Output the (x, y) coordinate of the center of the cell containing the given text.  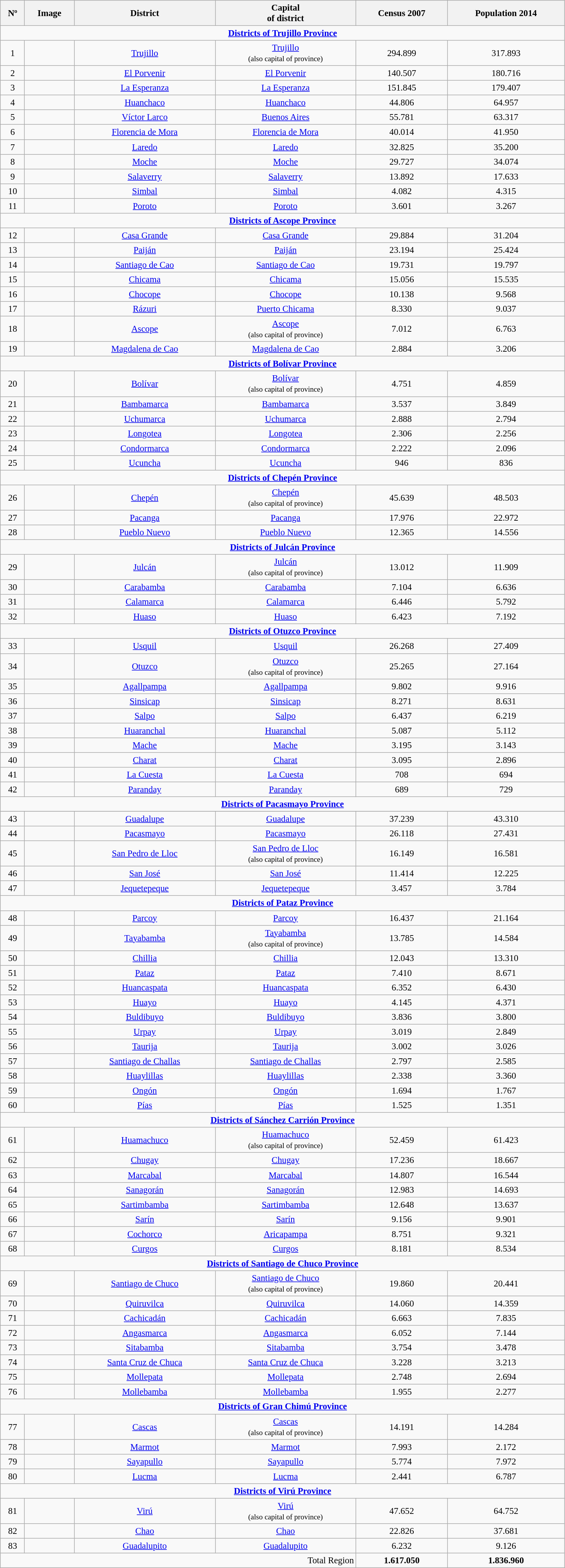
1 (13, 53)
22 (13, 419)
Víctor Larco (145, 117)
29.884 (402, 235)
32 (13, 617)
31.204 (506, 235)
2.797 (402, 1061)
District (145, 13)
64.957 (506, 103)
56 (13, 1047)
689 (402, 789)
37.239 (402, 819)
50 (13, 958)
8.631 (506, 701)
61.423 (506, 1140)
4.315 (506, 191)
2.748 (402, 1377)
46 (13, 874)
9 (13, 176)
11.909 (506, 567)
29.727 (402, 162)
6.430 (506, 988)
12.983 (402, 1190)
6.446 (402, 602)
Ascope (145, 329)
44 (13, 834)
140.507 (402, 73)
12.043 (402, 958)
58 (13, 1076)
5.112 (506, 730)
6.437 (402, 716)
13.892 (402, 176)
Population 2014 (506, 13)
14.693 (506, 1190)
3.206 (506, 349)
33 (13, 646)
Bolívar (145, 384)
Cochorco (145, 1234)
18.667 (506, 1160)
22.826 (402, 1531)
26.118 (402, 834)
16.544 (506, 1175)
22.972 (506, 518)
9.156 (402, 1219)
40.014 (402, 132)
Districts of Pataz Province (282, 903)
Virú (145, 1511)
74 (13, 1363)
Ascope(also capital of province) (285, 329)
54 (13, 1017)
7.835 (506, 1318)
25.265 (402, 667)
49 (13, 938)
37 (13, 716)
6.663 (402, 1318)
Virú (also capital of province) (285, 1511)
Aricapampa (285, 1234)
3 (13, 88)
9.802 (402, 686)
17.633 (506, 176)
Trujillo (145, 53)
43.310 (506, 819)
19.731 (402, 265)
6.423 (402, 617)
2.096 (506, 448)
6 (13, 132)
12 (13, 235)
23.194 (402, 250)
3.784 (506, 888)
8.271 (402, 701)
39 (13, 745)
Census 2007 (402, 13)
3.095 (402, 760)
8.181 (402, 1249)
2.306 (402, 433)
25 (13, 463)
Otuzco (also capital of province) (285, 667)
2.277 (506, 1392)
3.478 (506, 1348)
4.082 (402, 191)
4.371 (506, 1002)
2.794 (506, 419)
8.534 (506, 1249)
48 (13, 918)
27 (13, 518)
836 (506, 463)
80 (13, 1476)
26.268 (402, 646)
41.950 (506, 132)
11.414 (402, 874)
13.012 (402, 567)
52.459 (402, 1140)
64.752 (506, 1511)
72 (13, 1333)
9.568 (506, 294)
2.172 (506, 1447)
17.976 (402, 518)
Puerto Chicama (285, 309)
6.219 (506, 716)
3.267 (506, 206)
62 (13, 1160)
2.256 (506, 433)
4.859 (506, 384)
3.213 (506, 1363)
1.955 (402, 1392)
67 (13, 1234)
2.222 (402, 448)
15.535 (506, 280)
8 (13, 162)
1.617.050 (402, 1561)
48.503 (506, 498)
75 (13, 1377)
9.126 (506, 1546)
14 (13, 265)
16 (13, 294)
3.601 (402, 206)
15.056 (402, 280)
Districts of Chepén Province (282, 478)
5.087 (402, 730)
47.652 (402, 1511)
31 (13, 602)
7.104 (402, 587)
Districts of Sánchez Carrión Province (282, 1120)
Capitalof district (285, 13)
3.754 (402, 1348)
4 (13, 103)
5 (13, 117)
13.310 (506, 958)
21.164 (506, 918)
6.052 (402, 1333)
57 (13, 1061)
Image (49, 13)
9.916 (506, 686)
Bolívar (also capital of province) (285, 384)
11 (13, 206)
21 (13, 404)
4.751 (402, 384)
12.648 (402, 1205)
9.901 (506, 1219)
29 (13, 567)
12.365 (402, 532)
55 (13, 1032)
41 (13, 775)
14.191 (402, 1426)
2.694 (506, 1377)
13.785 (402, 938)
38 (13, 730)
17 (13, 309)
3.537 (402, 404)
70 (13, 1303)
1.694 (402, 1091)
17.236 (402, 1160)
45 (13, 854)
3.195 (402, 745)
3.143 (506, 745)
60 (13, 1105)
43 (13, 819)
9.037 (506, 309)
83 (13, 1546)
47 (13, 888)
Districts of Pacasmayo Province (282, 804)
Santiago de Chuco (145, 1284)
Nº (13, 13)
12.225 (506, 874)
76 (13, 1392)
27.164 (506, 667)
Districts of Otuzco Province (282, 632)
77 (13, 1426)
Trujillo (also capital of province) (285, 53)
179.407 (506, 88)
14.556 (506, 532)
19 (13, 349)
2.849 (506, 1032)
Tayabamba (145, 938)
40 (13, 760)
10.138 (402, 294)
6.763 (506, 329)
79 (13, 1461)
2.441 (402, 1476)
15 (13, 280)
3.836 (402, 1017)
3.026 (506, 1047)
64 (13, 1190)
27.409 (506, 646)
81 (13, 1511)
3.019 (402, 1032)
4.145 (402, 1002)
18 (13, 329)
37.681 (506, 1531)
8.671 (506, 973)
10 (13, 191)
Chepén (also capital of province) (285, 498)
5.774 (402, 1461)
1.767 (506, 1091)
Cascas (also capital of province) (285, 1426)
294.899 (402, 53)
28 (13, 532)
55.781 (402, 117)
14.807 (402, 1175)
694 (506, 775)
3.228 (402, 1363)
6.232 (402, 1546)
Buenos Aires (285, 117)
13.637 (506, 1205)
24 (13, 448)
68 (13, 1249)
Chepén (145, 498)
8.330 (402, 309)
82 (13, 1531)
30 (13, 587)
7.012 (402, 329)
1.351 (506, 1105)
25.424 (506, 250)
San Pedro de Lloc (also capital of province) (285, 854)
51 (13, 973)
69 (13, 1284)
34.074 (506, 162)
32.825 (402, 147)
16.149 (402, 854)
71 (13, 1318)
36 (13, 701)
44.806 (402, 103)
946 (402, 463)
Districts of Bolívar Province (282, 364)
729 (506, 789)
52 (13, 988)
7.993 (402, 1447)
Huamachuco (145, 1140)
26 (13, 498)
63.317 (506, 117)
7.410 (402, 973)
13 (13, 250)
14.060 (402, 1303)
65 (13, 1205)
Total Region (178, 1561)
6.352 (402, 988)
151.845 (402, 88)
2.884 (402, 349)
61 (13, 1140)
Districts of Trujillo Province (282, 33)
16.581 (506, 854)
Districts of Julcán Province (282, 547)
Huamachuco (also capital of province) (285, 1140)
8.751 (402, 1234)
3.849 (506, 404)
3.800 (506, 1017)
San Pedro de Lloc (145, 854)
20.441 (506, 1284)
2.896 (506, 760)
35.200 (506, 147)
7.144 (506, 1333)
78 (13, 1447)
Otuzco (145, 667)
Rázuri (145, 309)
Santiago de Chuco (also capital of province) (285, 1284)
Districts of Ascope Province (282, 221)
53 (13, 1002)
73 (13, 1348)
19.860 (402, 1284)
Districts of Santiago de Chuco Province (282, 1263)
20 (13, 384)
7.972 (506, 1461)
63 (13, 1175)
6.787 (506, 1476)
Districts of Virú Province (282, 1491)
35 (13, 686)
14.584 (506, 938)
66 (13, 1219)
Cascas (145, 1426)
2.888 (402, 419)
45.639 (402, 498)
23 (13, 433)
Julcán (also capital of province) (285, 567)
42 (13, 789)
7.192 (506, 617)
16.437 (402, 918)
1.525 (402, 1105)
2 (13, 73)
2.585 (506, 1061)
6.636 (506, 587)
59 (13, 1091)
27.431 (506, 834)
317.893 (506, 53)
3.457 (402, 888)
34 (13, 667)
3.360 (506, 1076)
3.002 (402, 1047)
2.338 (402, 1076)
14.284 (506, 1426)
19.797 (506, 265)
Tayabamba (also capital of province) (285, 938)
5.792 (506, 602)
9.321 (506, 1234)
7 (13, 147)
Julcán (145, 567)
708 (402, 775)
1.836.960 (506, 1561)
180.716 (506, 73)
Districts of Gran Chimú Province (282, 1407)
14.359 (506, 1303)
